Pinpoint the cell where the given text exists, returning its [x, y] midpoint coordinate. 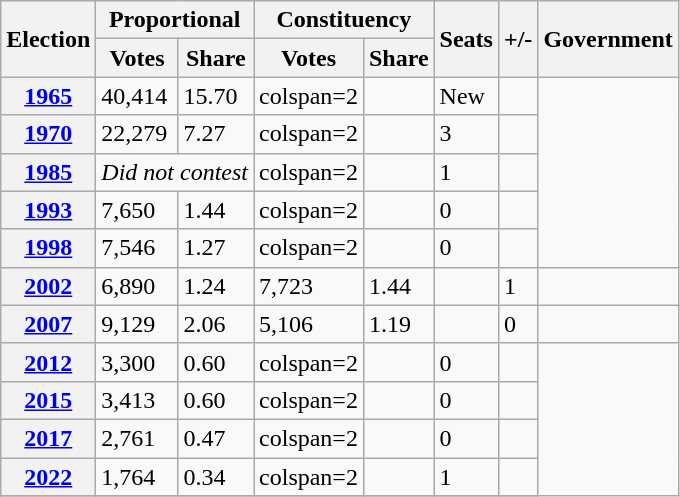
1998 [48, 248]
0.47 [216, 438]
0.34 [216, 477]
7,546 [137, 248]
1.24 [216, 286]
6,890 [137, 286]
5,106 [309, 324]
1.27 [216, 248]
+/- [518, 39]
2002 [48, 286]
7.27 [216, 134]
1965 [48, 96]
15.70 [216, 96]
2007 [48, 324]
22,279 [137, 134]
2012 [48, 362]
40,414 [137, 96]
3 [466, 134]
3,413 [137, 400]
New [466, 96]
Seats [466, 39]
7,650 [137, 210]
Government [608, 39]
2022 [48, 477]
2015 [48, 400]
1970 [48, 134]
Election [48, 39]
3,300 [137, 362]
1,764 [137, 477]
Proportional [175, 20]
Did not contest [175, 172]
1993 [48, 210]
Constituency [344, 20]
1.19 [398, 324]
1985 [48, 172]
9,129 [137, 324]
7,723 [309, 286]
2.06 [216, 324]
2,761 [137, 438]
2017 [48, 438]
